Output the (x, y) coordinate of the center of the cell containing the given text.  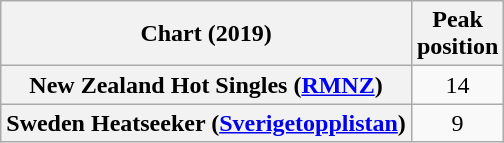
Chart (2019) (206, 34)
New Zealand Hot Singles (RMNZ) (206, 85)
Peakposition (457, 34)
Sweden Heatseeker (Sverigetopplistan) (206, 123)
14 (457, 85)
9 (457, 123)
